Pinpoint the cell where the given text exists, returning its [X, Y] midpoint coordinate. 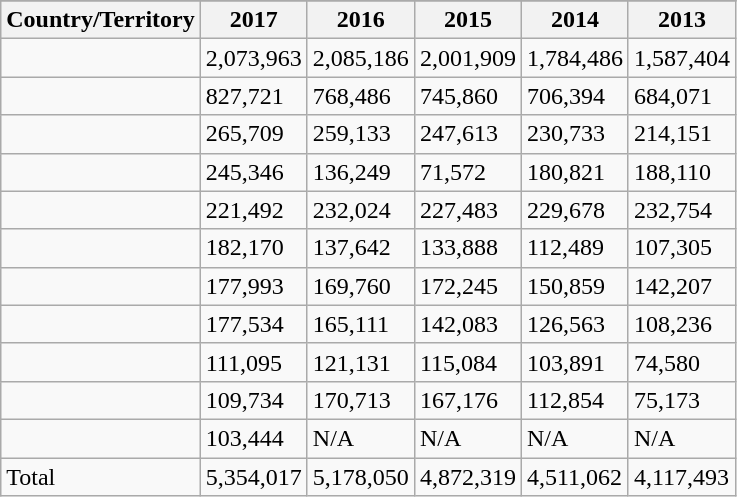
108,236 [682, 324]
112,489 [574, 248]
229,678 [574, 210]
182,170 [254, 248]
169,760 [360, 286]
2015 [468, 20]
768,486 [360, 96]
232,754 [682, 210]
2017 [254, 20]
103,444 [254, 438]
107,305 [682, 248]
71,572 [468, 172]
142,083 [468, 324]
2,085,186 [360, 58]
172,245 [468, 286]
177,993 [254, 286]
706,394 [574, 96]
4,872,319 [468, 477]
133,888 [468, 248]
165,111 [360, 324]
177,534 [254, 324]
827,721 [254, 96]
5,354,017 [254, 477]
1,784,486 [574, 58]
137,642 [360, 248]
1,587,404 [682, 58]
111,095 [254, 362]
2,001,909 [468, 58]
74,580 [682, 362]
2014 [574, 20]
109,734 [254, 400]
121,131 [360, 362]
Total [100, 477]
221,492 [254, 210]
Country/Territory [100, 20]
115,084 [468, 362]
4,117,493 [682, 477]
4,511,062 [574, 477]
227,483 [468, 210]
170,713 [360, 400]
232,024 [360, 210]
75,173 [682, 400]
2013 [682, 20]
5,178,050 [360, 477]
126,563 [574, 324]
142,207 [682, 286]
684,071 [682, 96]
214,151 [682, 134]
247,613 [468, 134]
230,733 [574, 134]
245,346 [254, 172]
259,133 [360, 134]
745,860 [468, 96]
2016 [360, 20]
136,249 [360, 172]
188,110 [682, 172]
2,073,963 [254, 58]
167,176 [468, 400]
103,891 [574, 362]
150,859 [574, 286]
180,821 [574, 172]
265,709 [254, 134]
112,854 [574, 400]
